Capture the cell that displays the provided text and extract its (X, Y) central coordinate. 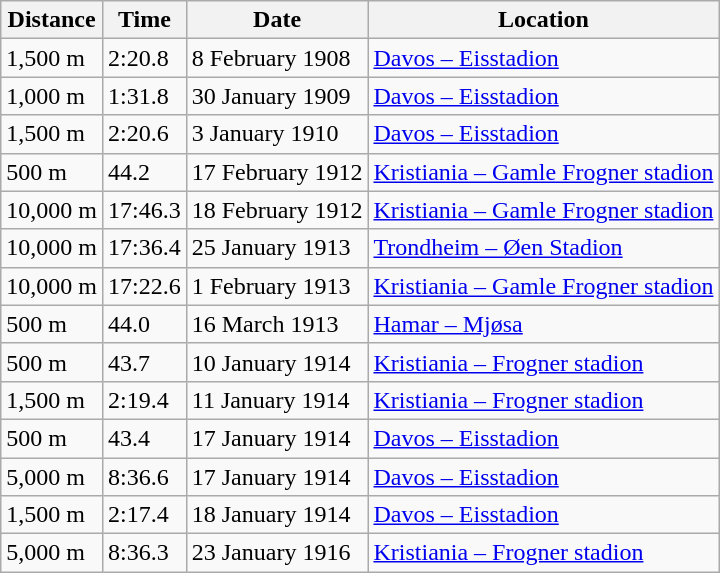
30 January 1909 (277, 96)
8 February 1908 (277, 58)
Time (144, 20)
44.0 (144, 324)
17:46.3 (144, 210)
17:22.6 (144, 286)
16 March 1913 (277, 324)
2:19.4 (144, 400)
17 February 1912 (277, 172)
44.2 (144, 172)
25 January 1913 (277, 248)
Date (277, 20)
23 January 1916 (277, 553)
Trondheim – Øen Stadion (544, 248)
43.4 (144, 438)
Distance (52, 20)
Hamar – Mjøsa (544, 324)
17:36.4 (144, 248)
Location (544, 20)
2:20.8 (144, 58)
43.7 (144, 362)
18 January 1914 (277, 515)
11 January 1914 (277, 400)
1:31.8 (144, 96)
10 January 1914 (277, 362)
8:36.6 (144, 477)
18 February 1912 (277, 210)
1 February 1913 (277, 286)
3 January 1910 (277, 134)
2:20.6 (144, 134)
2:17.4 (144, 515)
8:36.3 (144, 553)
1,000 m (52, 96)
